Output the [X, Y] coordinate of the center of the cell containing the given text.  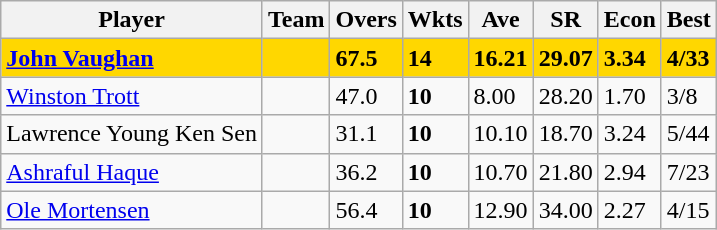
31.1 [366, 134]
12.90 [500, 210]
Player [132, 20]
Lawrence Young Ken Sen [132, 134]
Econ [630, 20]
21.80 [566, 172]
8.00 [500, 96]
Team [296, 20]
36.2 [366, 172]
29.07 [566, 58]
3.24 [630, 134]
28.20 [566, 96]
2.27 [630, 210]
5/44 [688, 134]
Winston Trott [132, 96]
4/15 [688, 210]
Ole Mortensen [132, 210]
14 [435, 58]
67.5 [366, 58]
7/23 [688, 172]
2.94 [630, 172]
56.4 [366, 210]
Ave [500, 20]
1.70 [630, 96]
Ashraful Haque [132, 172]
Wkts [435, 20]
4/33 [688, 58]
10.10 [500, 134]
John Vaughan [132, 58]
10.70 [500, 172]
16.21 [500, 58]
47.0 [366, 96]
34.00 [566, 210]
3/8 [688, 96]
3.34 [630, 58]
Overs [366, 20]
18.70 [566, 134]
Best [688, 20]
SR [566, 20]
